Detect which cell encompasses the target text, then output its (x, y) center coordinate. 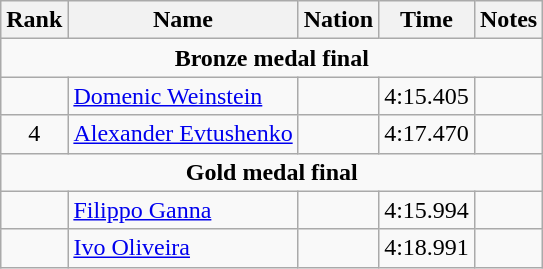
Name (183, 20)
4:15.405 (427, 96)
4:17.470 (427, 134)
Ivo Oliveira (183, 248)
Notes (508, 20)
Time (427, 20)
Domenic Weinstein (183, 96)
4:15.994 (427, 210)
4:18.991 (427, 248)
Gold medal final (272, 172)
4 (34, 134)
Rank (34, 20)
Alexander Evtushenko (183, 134)
Bronze medal final (272, 58)
Nation (338, 20)
Filippo Ganna (183, 210)
